Extract the (x, y) coordinate from the center of the cell holding the provided text.  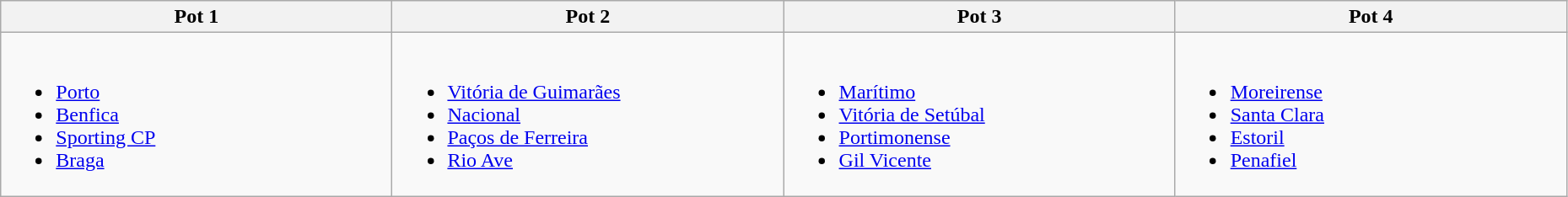
Pot 3 (979, 17)
Pot 4 (1371, 17)
Pot 2 (588, 17)
Pot 1 (197, 17)
MarítimoVitória de SetúbalPortimonenseGil Vicente (979, 114)
PortoBenficaSporting CPBraga (197, 114)
Vitória de GuimarãesNacionalPaços de FerreiraRio Ave (588, 114)
MoreirenseSanta ClaraEstorilPenafiel (1371, 114)
